Determine the [x, y] coordinate at the center of the cell enclosing the given text.  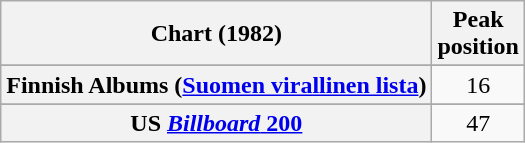
47 [478, 123]
US Billboard 200 [216, 123]
Peakposition [478, 34]
16 [478, 85]
Finnish Albums (Suomen virallinen lista) [216, 85]
Chart (1982) [216, 34]
